Extract the (x, y) coordinate from the center of the cell holding the provided text.  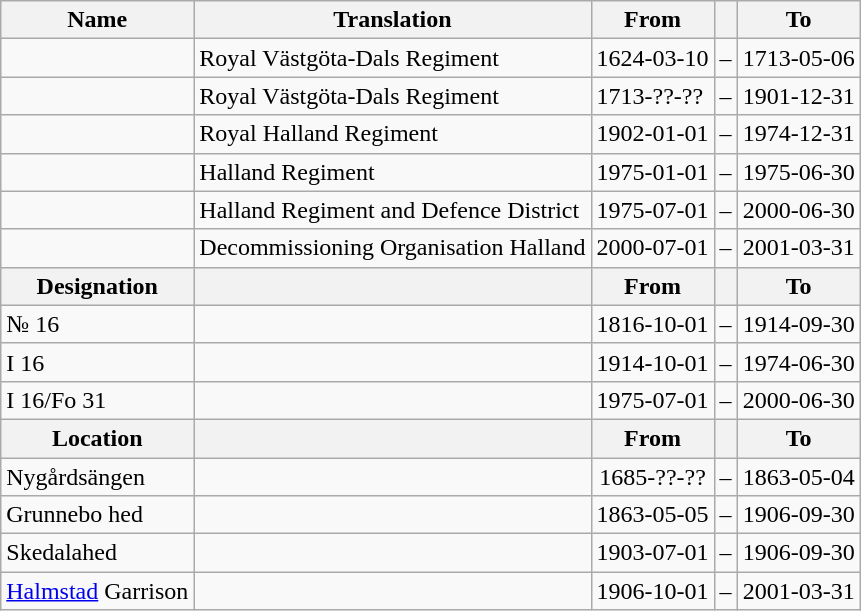
I 16 (98, 362)
I 16/Fo 31 (98, 400)
Halmstad Garrison (98, 591)
1974-06-30 (798, 362)
Designation (98, 286)
1914-10-01 (652, 362)
Halland Regiment (392, 172)
1975-06-30 (798, 172)
Decommissioning Organisation Halland (392, 248)
1902-01-01 (652, 134)
Nygårdsängen (98, 477)
1901-12-31 (798, 96)
1974-12-31 (798, 134)
1906-10-01 (652, 591)
1975-01-01 (652, 172)
1863-05-05 (652, 515)
Location (98, 438)
1914-09-30 (798, 324)
1713-05-06 (798, 58)
2000-07-01 (652, 248)
Royal Halland Regiment (392, 134)
Name (98, 20)
1863-05-04 (798, 477)
1713-??-?? (652, 96)
Skedalahed (98, 553)
1903-07-01 (652, 553)
1624-03-10 (652, 58)
1685-??-?? (652, 477)
Translation (392, 20)
Halland Regiment and Defence District (392, 210)
Grunnebo hed (98, 515)
1816-10-01 (652, 324)
№ 16 (98, 324)
